From the cell containing the given text, extract its center point as (x, y) coordinate. 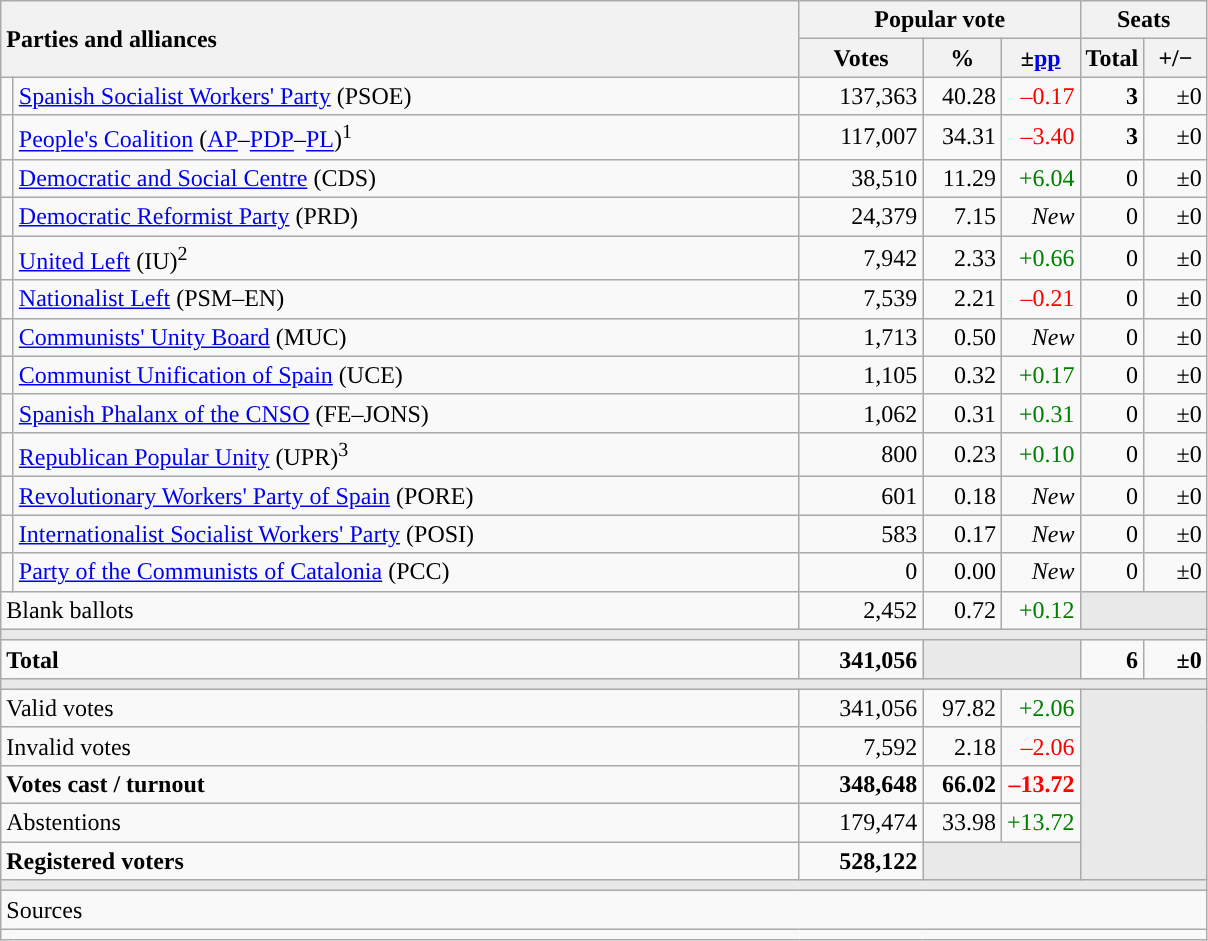
0.17 (962, 534)
Internationalist Socialist Workers' Party (POSI) (406, 534)
–3.40 (1040, 138)
Sources (604, 910)
Blank ballots (400, 610)
97.82 (962, 708)
+2.06 (1040, 708)
0.72 (962, 610)
Votes (861, 58)
–13.72 (1040, 785)
Registered voters (400, 861)
7.15 (962, 217)
33.98 (962, 823)
1,713 (861, 337)
Spanish Phalanx of the CNSO (FE–JONS) (406, 413)
Communists' Unity Board (MUC) (406, 337)
–2.06 (1040, 746)
Communist Unification of Spain (UCE) (406, 375)
Votes cast / turnout (400, 785)
+0.17 (1040, 375)
2.18 (962, 746)
+6.04 (1040, 178)
0.50 (962, 337)
601 (861, 496)
2.21 (962, 299)
66.02 (962, 785)
0.23 (962, 454)
528,122 (861, 861)
800 (861, 454)
Popular vote (940, 20)
6 (1112, 659)
Democratic Reformist Party (PRD) (406, 217)
Invalid votes (400, 746)
2.33 (962, 258)
7,942 (861, 258)
0.32 (962, 375)
Parties and alliances (400, 39)
1,105 (861, 375)
1,062 (861, 413)
–0.21 (1040, 299)
7,592 (861, 746)
% (962, 58)
+/− (1176, 58)
Revolutionary Workers' Party of Spain (PORE) (406, 496)
+13.72 (1040, 823)
2,452 (861, 610)
40.28 (962, 96)
11.29 (962, 178)
Seats (1144, 20)
0.18 (962, 496)
People's Coalition (AP–PDP–PL)1 (406, 138)
Nationalist Left (PSM–EN) (406, 299)
179,474 (861, 823)
348,648 (861, 785)
United Left (IU)2 (406, 258)
Abstentions (400, 823)
583 (861, 534)
7,539 (861, 299)
Party of the Communists of Catalonia (PCC) (406, 572)
0.00 (962, 572)
38,510 (861, 178)
117,007 (861, 138)
34.31 (962, 138)
0.31 (962, 413)
Republican Popular Unity (UPR)3 (406, 454)
24,379 (861, 217)
137,363 (861, 96)
+0.12 (1040, 610)
–0.17 (1040, 96)
+0.31 (1040, 413)
Valid votes (400, 708)
+0.10 (1040, 454)
Democratic and Social Centre (CDS) (406, 178)
±pp (1040, 58)
Spanish Socialist Workers' Party (PSOE) (406, 96)
+0.66 (1040, 258)
